Pinpoint the cell where the given text exists, returning its [X, Y] midpoint coordinate. 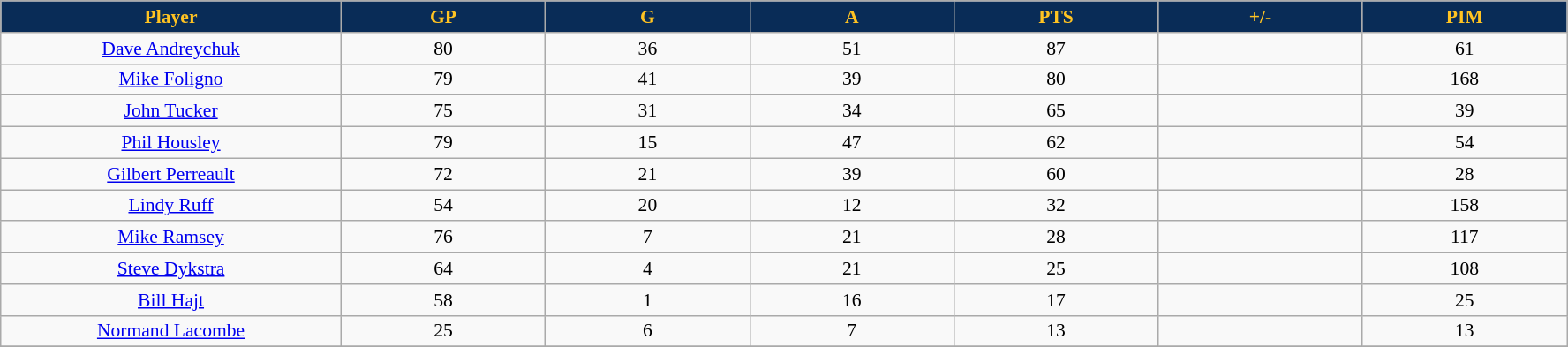
Phil Housley [171, 143]
Mike Foligno [171, 79]
Gilbert Perreault [171, 174]
20 [648, 206]
72 [443, 174]
Bill Hajt [171, 300]
51 [851, 49]
65 [1056, 111]
Player [171, 17]
61 [1464, 49]
58 [443, 300]
47 [851, 143]
75 [443, 111]
PTS [1056, 17]
Normand Lacombe [171, 331]
76 [443, 238]
PIM [1464, 17]
1 [648, 300]
15 [648, 143]
6 [648, 331]
Steve Dykstra [171, 268]
4 [648, 268]
41 [648, 79]
Mike Ramsey [171, 238]
16 [851, 300]
158 [1464, 206]
Dave Andreychuk [171, 49]
87 [1056, 49]
17 [1056, 300]
Lindy Ruff [171, 206]
+/- [1261, 17]
117 [1464, 238]
60 [1056, 174]
64 [443, 268]
GP [443, 17]
31 [648, 111]
36 [648, 49]
62 [1056, 143]
A [851, 17]
G [648, 17]
12 [851, 206]
34 [851, 111]
168 [1464, 79]
32 [1056, 206]
108 [1464, 268]
John Tucker [171, 111]
